Pinpoint the cell where the given text exists, returning its (x, y) midpoint coordinate. 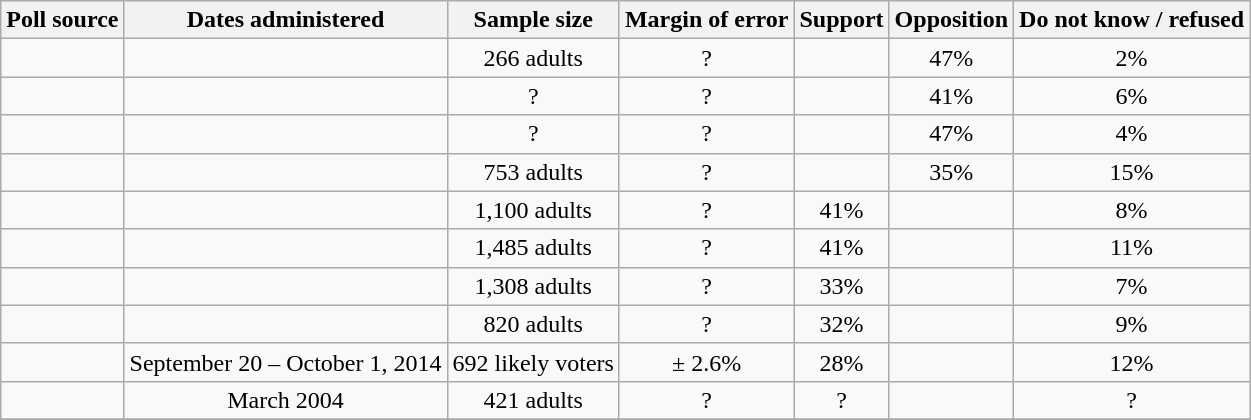
33% (842, 286)
Margin of error (706, 20)
32% (842, 324)
6% (1132, 96)
15% (1132, 172)
9% (1132, 324)
753 adults (533, 172)
Dates administered (286, 20)
28% (842, 362)
2% (1132, 58)
Opposition (951, 20)
Poll source (62, 20)
820 adults (533, 324)
12% (1132, 362)
Sample size (533, 20)
September 20 – October 1, 2014 (286, 362)
7% (1132, 286)
4% (1132, 134)
266 adults (533, 58)
Do not know / refused (1132, 20)
11% (1132, 248)
35% (951, 172)
692 likely voters (533, 362)
8% (1132, 210)
± 2.6% (706, 362)
Support (842, 20)
1,485 adults (533, 248)
1,308 adults (533, 286)
421 adults (533, 400)
March 2004 (286, 400)
1,100 adults (533, 210)
